Determine the (x, y) coordinate at the center of the cell enclosing the given text.  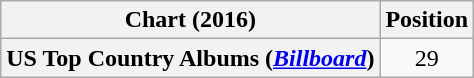
Chart (2016) (190, 20)
US Top Country Albums (Billboard) (190, 58)
29 (427, 58)
Position (427, 20)
